Provide the [X, Y] coordinate of the cell's center where the given text is located.  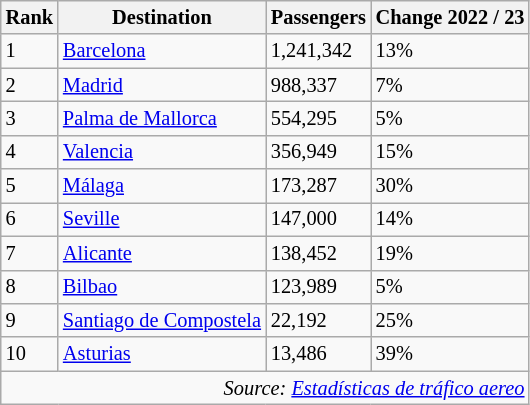
1 [30, 51]
22,192 [318, 320]
7% [450, 85]
25% [450, 320]
554,295 [318, 118]
9 [30, 320]
Asturias [162, 354]
Palma de Mallorca [162, 118]
Madrid [162, 85]
5 [30, 186]
Change 2022 / 23 [450, 17]
Rank [30, 17]
1,241,342 [318, 51]
Seville [162, 219]
123,989 [318, 287]
Passengers [318, 17]
Valencia [162, 152]
13% [450, 51]
39% [450, 354]
3 [30, 118]
Málaga [162, 186]
356,949 [318, 152]
15% [450, 152]
Source: Estadísticas de tráfico aereo [266, 388]
30% [450, 186]
173,287 [318, 186]
2 [30, 85]
138,452 [318, 253]
7 [30, 253]
14% [450, 219]
19% [450, 253]
988,337 [318, 85]
4 [30, 152]
147,000 [318, 219]
8 [30, 287]
10 [30, 354]
13,486 [318, 354]
Destination [162, 17]
Santiago de Compostela [162, 320]
Alicante [162, 253]
6 [30, 219]
Bilbao [162, 287]
Barcelona [162, 51]
